Detect which cell encompasses the target text, then output its [X, Y] center coordinate. 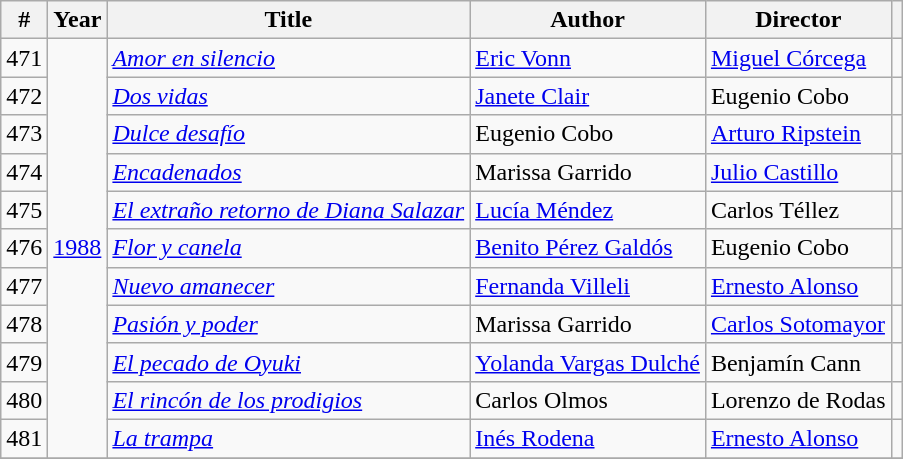
Janete Clair [588, 96]
477 [24, 286]
480 [24, 400]
Carlos Olmos [588, 400]
Nuevo amanecer [288, 286]
El rincón de los prodigios [288, 400]
Encadenados [288, 172]
Director [798, 20]
479 [24, 362]
Dulce desafío [288, 134]
# [24, 20]
475 [24, 210]
478 [24, 324]
Arturo Ripstein [798, 134]
Miguel Córcega [798, 58]
Amor en silencio [288, 58]
Fernanda Villeli [588, 286]
471 [24, 58]
Lorenzo de Rodas [798, 400]
Year [78, 20]
Lucía Méndez [588, 210]
473 [24, 134]
Flor y canela [288, 248]
Inés Rodena [588, 438]
Yolanda Vargas Dulché [588, 362]
472 [24, 96]
Dos vidas [288, 96]
Carlos Sotomayor [798, 324]
1988 [78, 248]
Eric Vonn [588, 58]
La trampa [288, 438]
Author [588, 20]
El pecado de Oyuki [288, 362]
Benjamín Cann [798, 362]
Carlos Téllez [798, 210]
481 [24, 438]
Title [288, 20]
Pasión y poder [288, 324]
476 [24, 248]
El extraño retorno de Diana Salazar [288, 210]
Benito Pérez Galdós [588, 248]
474 [24, 172]
Julio Castillo [798, 172]
